Find where the given text appears and provide that cell's center as [X, Y] coordinate. 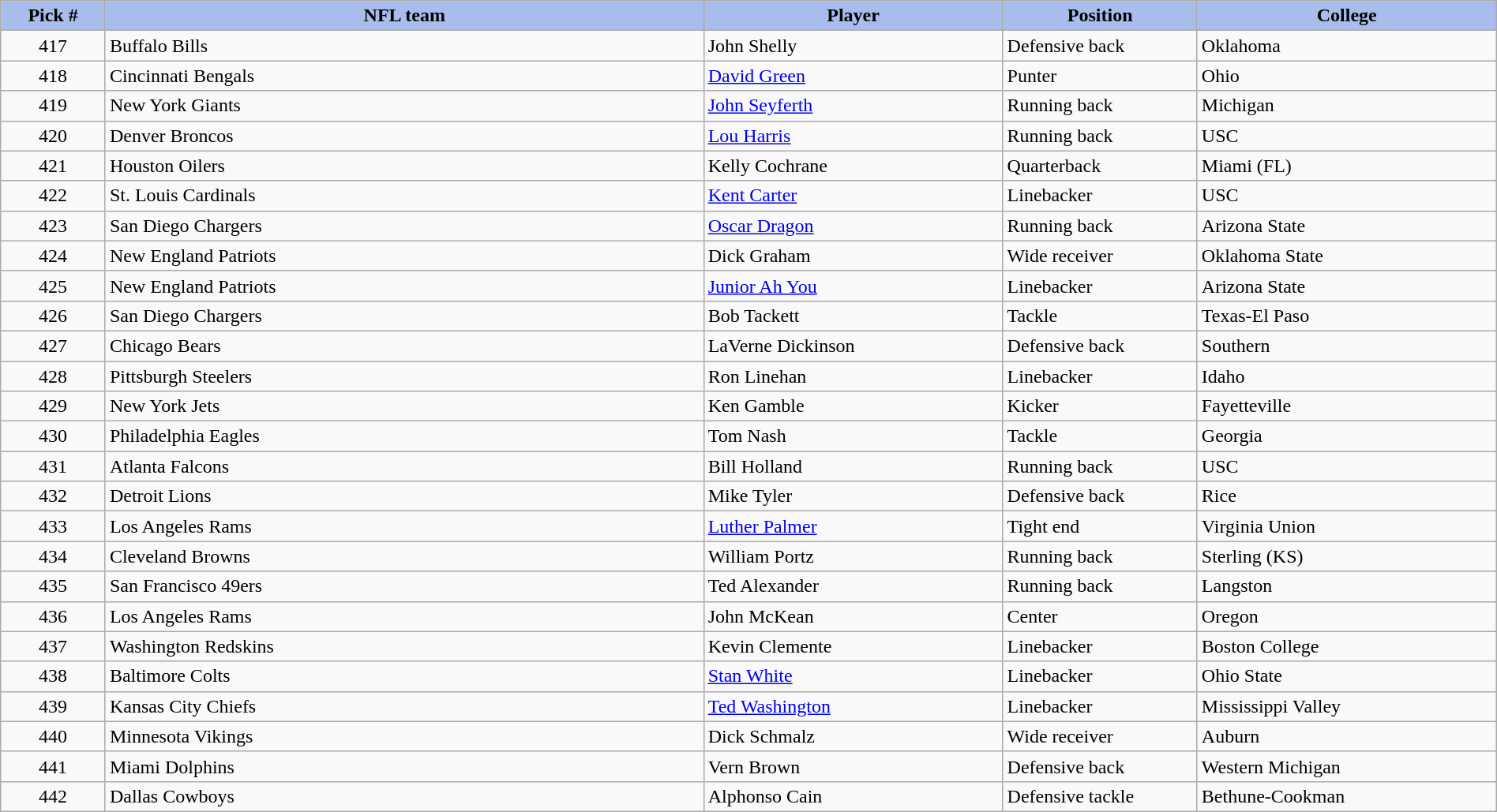
Kicker [1100, 406]
Cincinnati Bengals [404, 76]
Ted Washington [853, 706]
Dallas Cowboys [404, 796]
418 [54, 76]
420 [54, 136]
Chicago Bears [404, 346]
439 [54, 706]
William Portz [853, 556]
LaVerne Dickinson [853, 346]
Alphonso Cain [853, 796]
Ohio [1347, 76]
Tight end [1100, 526]
Ohio State [1347, 676]
419 [54, 106]
Georgia [1347, 436]
442 [54, 796]
Oscar Dragon [853, 226]
Rice [1347, 496]
Quarterback [1100, 166]
Cleveland Browns [404, 556]
424 [54, 256]
Langston [1347, 586]
John Shelly [853, 46]
Atlanta Falcons [404, 466]
428 [54, 376]
Stan White [853, 676]
423 [54, 226]
426 [54, 316]
Defensive tackle [1100, 796]
Virginia Union [1347, 526]
422 [54, 196]
Mike Tyler [853, 496]
Dick Graham [853, 256]
Idaho [1347, 376]
Kevin Clemente [853, 646]
College [1347, 16]
Oklahoma State [1347, 256]
Ken Gamble [853, 406]
Philadelphia Eagles [404, 436]
440 [54, 736]
Pick # [54, 16]
Baltimore Colts [404, 676]
John McKean [853, 616]
435 [54, 586]
Boston College [1347, 646]
Luther Palmer [853, 526]
427 [54, 346]
Texas-El Paso [1347, 316]
San Francisco 49ers [404, 586]
Kent Carter [853, 196]
Dick Schmalz [853, 736]
Mississippi Valley [1347, 706]
Buffalo Bills [404, 46]
Miami (FL) [1347, 166]
Tom Nash [853, 436]
436 [54, 616]
437 [54, 646]
Houston Oilers [404, 166]
Position [1100, 16]
Bethune-Cookman [1347, 796]
New York Jets [404, 406]
Washington Redskins [404, 646]
Kansas City Chiefs [404, 706]
Bill Holland [853, 466]
417 [54, 46]
Oklahoma [1347, 46]
433 [54, 526]
Michigan [1347, 106]
431 [54, 466]
Vern Brown [853, 766]
John Seyferth [853, 106]
Pittsburgh Steelers [404, 376]
434 [54, 556]
430 [54, 436]
Minnesota Vikings [404, 736]
Fayetteville [1347, 406]
David Green [853, 76]
Miami Dolphins [404, 766]
Denver Broncos [404, 136]
432 [54, 496]
Auburn [1347, 736]
Lou Harris [853, 136]
Detroit Lions [404, 496]
Ron Linehan [853, 376]
438 [54, 676]
New York Giants [404, 106]
Bob Tackett [853, 316]
429 [54, 406]
Player [853, 16]
441 [54, 766]
Ted Alexander [853, 586]
NFL team [404, 16]
Kelly Cochrane [853, 166]
Oregon [1347, 616]
Center [1100, 616]
421 [54, 166]
St. Louis Cardinals [404, 196]
Junior Ah You [853, 286]
Southern [1347, 346]
Punter [1100, 76]
Western Michigan [1347, 766]
Sterling (KS) [1347, 556]
425 [54, 286]
